Return the (x, y) coordinate for the center point of the cell that contains the specified text.  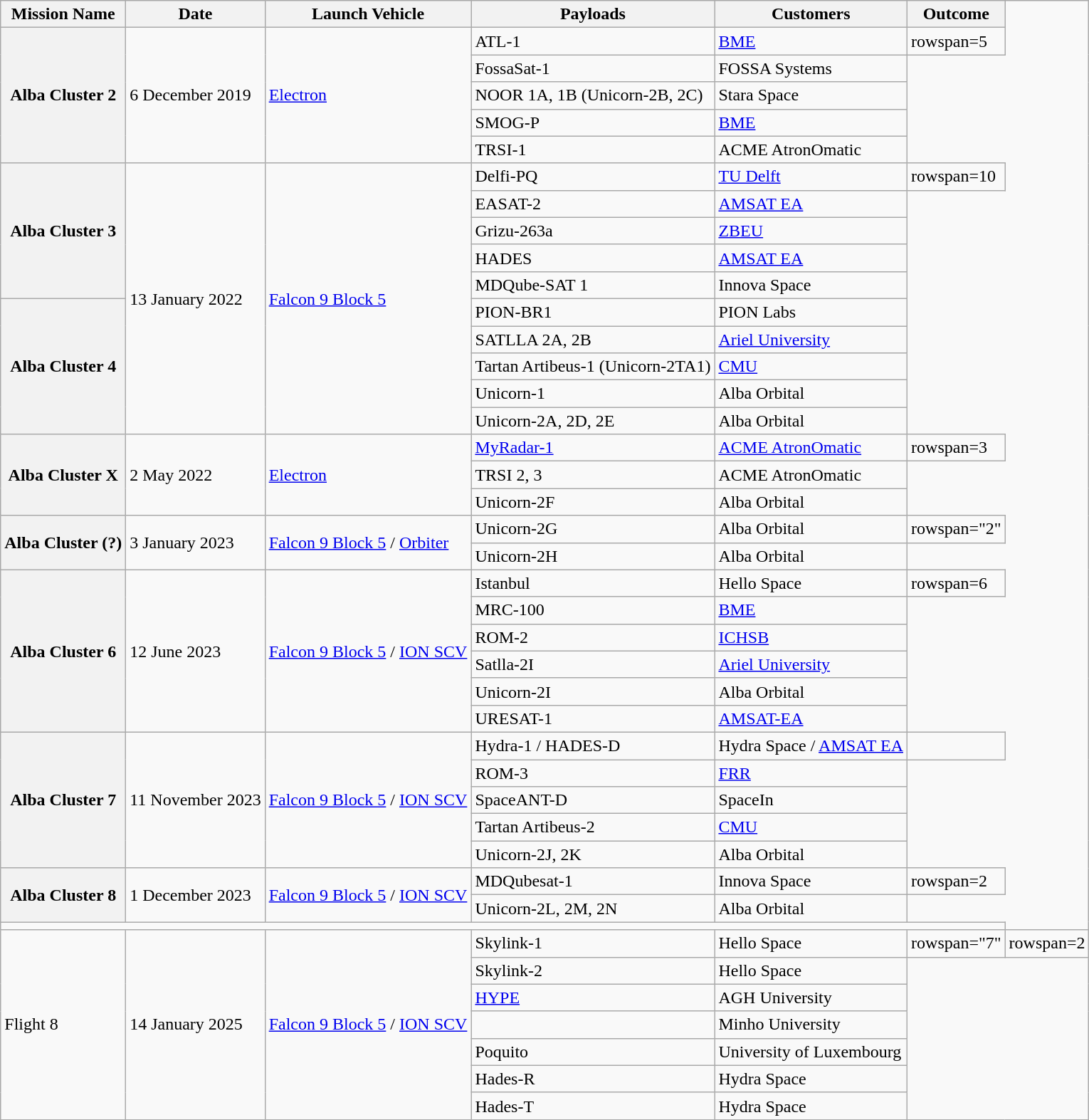
ICHSB (811, 637)
AMSAT-EA (811, 718)
URESAT-1 (593, 718)
13 January 2022 (195, 299)
SATLLA 2A, 2B (593, 340)
NOOR 1A, 1B (Unicorn-2B, 2C) (593, 95)
Customers (811, 14)
MyRadar-1 (593, 448)
AGH University (811, 998)
ATL-1 (593, 41)
Hydra-1 / HADES-D (593, 745)
rowspan=10 (957, 177)
HYPE (593, 998)
rowspan="7" (957, 943)
Satlla-2I (593, 664)
Unicorn-2H (593, 556)
Hydra Space / AMSAT EA (811, 745)
TRSI-1 (593, 150)
Alba Cluster 8 (63, 895)
Launch Vehicle (368, 14)
Unicorn-2I (593, 691)
Unicorn-1 (593, 394)
Delfi-PQ (593, 177)
Hades-T (593, 1106)
Flight 8 (63, 1025)
Unicorn-2L, 2M, 2N (593, 909)
FRR (811, 773)
2 May 2022 (195, 475)
TRSI 2, 3 (593, 475)
12 June 2023 (195, 651)
Skylink-1 (593, 943)
3 January 2023 (195, 543)
SpaceIn (811, 800)
rowspan="2" (957, 529)
Istanbul (593, 583)
Alba Cluster 3 (63, 231)
Tartan Artibeus-2 (593, 827)
FOSSA Systems (811, 68)
Mission Name (63, 14)
SpaceANT-D (593, 800)
University of Luxembourg (811, 1052)
MRC-100 (593, 610)
Hades-R (593, 1079)
Payloads (593, 14)
Alba Cluster 7 (63, 800)
Skylink-2 (593, 970)
Grizu-263a (593, 231)
Minho University (811, 1025)
Alba Cluster 4 (63, 366)
11 November 2023 (195, 800)
HADES (593, 258)
SMOG-P (593, 122)
EASAT-2 (593, 204)
Falcon 9 Block 5 (368, 299)
PION-BR1 (593, 312)
Alba Cluster (?) (63, 543)
ROM-2 (593, 637)
rowspan=5 (957, 41)
ROM-3 (593, 773)
Alba Cluster X (63, 475)
Unicorn-2A, 2D, 2E (593, 421)
rowspan=6 (957, 583)
Unicorn-2G (593, 529)
rowspan=3 (957, 448)
14 January 2025 (195, 1025)
Outcome (957, 14)
FossaSat-1 (593, 68)
Alba Cluster 2 (63, 95)
Date (195, 14)
Falcon 9 Block 5 / Orbiter (368, 543)
MDQubesat-1 (593, 881)
Unicorn-2J, 2K (593, 854)
Alba Cluster 6 (63, 651)
1 December 2023 (195, 895)
Poquito (593, 1052)
ZBEU (811, 231)
6 December 2019 (195, 95)
PION Labs (811, 312)
Tartan Artibeus-1 (Unicorn-2TA1) (593, 367)
Unicorn-2F (593, 502)
MDQube-SAT 1 (593, 285)
Stara Space (811, 95)
TU Delft (811, 177)
